Pinpoint the cell where the given text exists, returning its (x, y) midpoint coordinate. 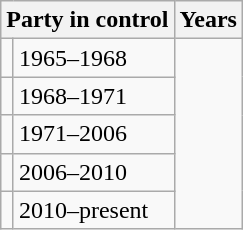
1965–1968 (94, 58)
1968–1971 (94, 96)
Party in control (88, 20)
1971–2006 (94, 134)
Years (208, 20)
2010–present (94, 210)
2006–2010 (94, 172)
